Return the (x, y) coordinate for the center point of the cell that contains the specified text.  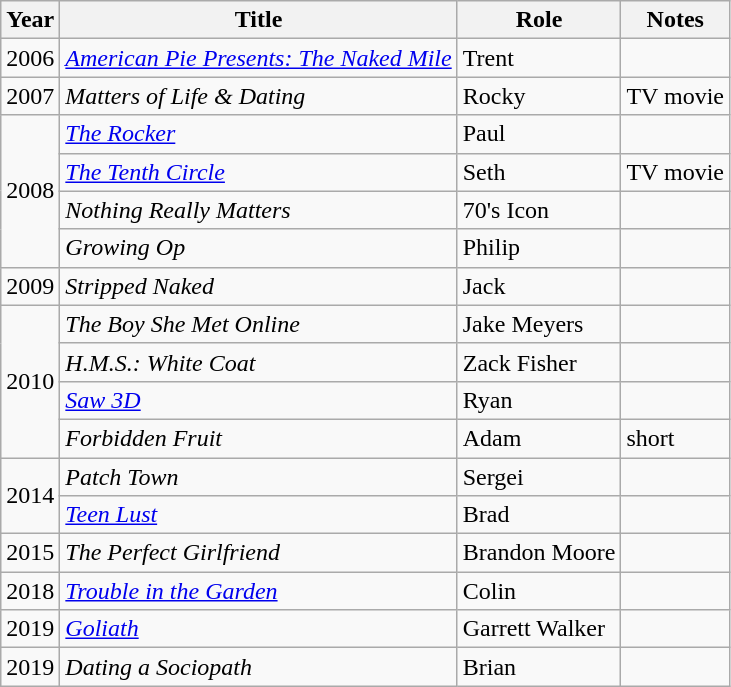
Notes (676, 20)
Rocky (539, 96)
Year (30, 20)
2009 (30, 286)
2006 (30, 58)
70's Icon (539, 210)
American Pie Presents: The Naked Mile (258, 58)
Jake Meyers (539, 324)
Goliath (258, 629)
2018 (30, 591)
Stripped Naked (258, 286)
Dating a Sociopath (258, 667)
Brian (539, 667)
Saw 3D (258, 400)
Ryan (539, 400)
Teen Lust (258, 515)
Brad (539, 515)
Paul (539, 134)
The Rocker (258, 134)
The Tenth Circle (258, 172)
The Perfect Girlfriend (258, 553)
Matters of Life & Dating (258, 96)
2014 (30, 496)
Colin (539, 591)
Adam (539, 438)
2008 (30, 191)
2007 (30, 96)
H.M.S.: White Coat (258, 362)
Patch Town (258, 477)
Philip (539, 248)
Title (258, 20)
Zack Fisher (539, 362)
Trouble in the Garden (258, 591)
Growing Op (258, 248)
Forbidden Fruit (258, 438)
Garrett Walker (539, 629)
The Boy She Met Online (258, 324)
Nothing Really Matters (258, 210)
Trent (539, 58)
Seth (539, 172)
Sergei (539, 477)
2015 (30, 553)
short (676, 438)
2010 (30, 381)
Brandon Moore (539, 553)
Jack (539, 286)
Role (539, 20)
